Search for the cell housing the specified text and yield its (x, y) center coordinate. 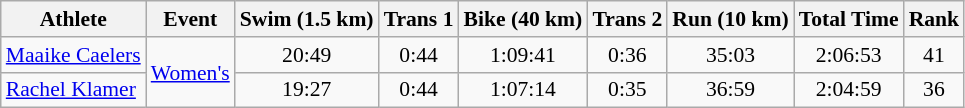
Rachel Klamer (74, 90)
41 (934, 55)
Bike (40 km) (524, 19)
1:09:41 (524, 55)
Run (10 km) (730, 19)
1:07:14 (524, 90)
Maaike Caelers (74, 55)
Trans 2 (627, 19)
35:03 (730, 55)
Event (190, 19)
0:36 (627, 55)
Total Time (849, 19)
2:06:53 (849, 55)
Rank (934, 19)
Swim (1.5 km) (307, 19)
2:04:59 (849, 90)
Athlete (74, 19)
0:35 (627, 90)
Women's (190, 72)
36 (934, 90)
36:59 (730, 90)
19:27 (307, 90)
Trans 1 (419, 19)
20:49 (307, 55)
